Extract the [X, Y] coordinate from the center of the cell holding the provided text.  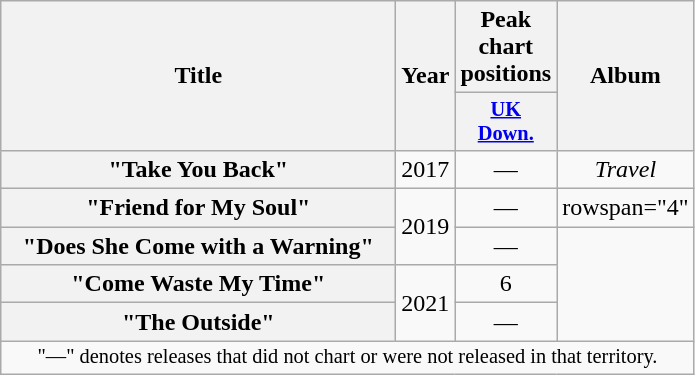
rowspan="4" [626, 208]
Travel [626, 169]
"Does She Come with a Warning" [198, 246]
UKDown. [506, 122]
"Take You Back" [198, 169]
Year [426, 76]
"The Outside" [198, 322]
6 [506, 284]
"Friend for My Soul" [198, 208]
"Come Waste My Time" [198, 284]
Title [198, 76]
2017 [426, 169]
2021 [426, 303]
Peak chart positions [506, 47]
"—" denotes releases that did not chart or were not released in that territory. [348, 358]
2019 [426, 227]
Album [626, 76]
